Search for the cell housing the specified text and yield its (x, y) center coordinate. 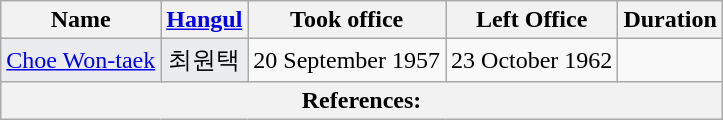
Choe Won-taek (81, 60)
Left Office (532, 20)
Duration (670, 20)
Took office (347, 20)
20 September 1957 (347, 60)
References: (362, 100)
23 October 1962 (532, 60)
최원택 (204, 60)
Hangul (204, 20)
Name (81, 20)
